Find where the given text appears and provide that cell's center as (x, y) coordinate. 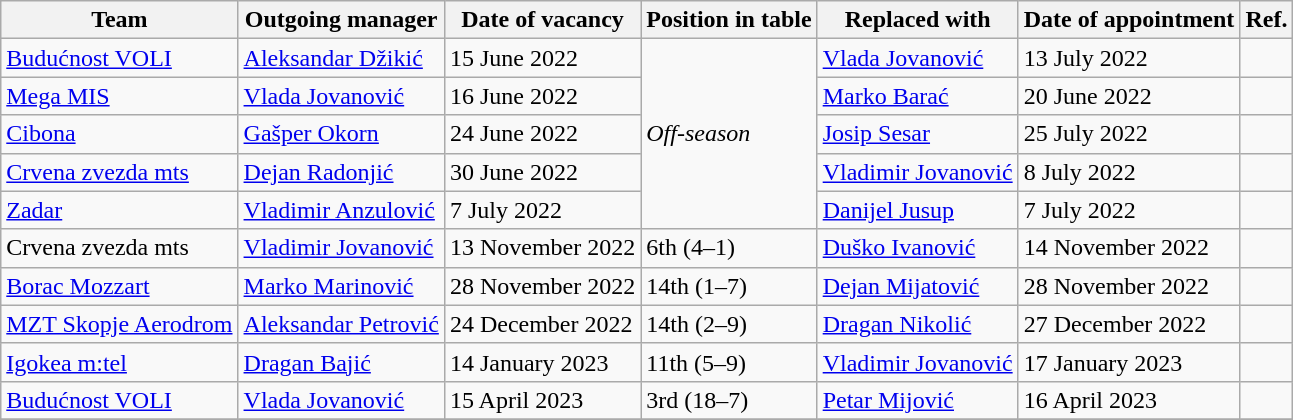
Aleksandar Džikić (341, 58)
Duško Ivanović (918, 248)
14 November 2022 (1129, 248)
25 July 2022 (1129, 134)
3rd (18–7) (729, 400)
Position in table (729, 20)
27 December 2022 (1129, 324)
30 June 2022 (542, 172)
16 April 2023 (1129, 400)
11th (5–9) (729, 362)
15 June 2022 (542, 58)
Josip Sesar (918, 134)
Replaced with (918, 20)
Borac Mozzart (120, 286)
Date of vacancy (542, 20)
17 January 2023 (1129, 362)
Date of appointment (1129, 20)
Aleksandar Petrović (341, 324)
Igokea m:tel (120, 362)
Cibona (120, 134)
6th (4–1) (729, 248)
14 January 2023 (542, 362)
Danijel Jusup (918, 210)
Mega MIS (120, 96)
Vladimir Anzulović (341, 210)
14th (1–7) (729, 286)
MZT Skopje Aerodrom (120, 324)
Gašper Okorn (341, 134)
Dragan Nikolić (918, 324)
Dragan Bajić (341, 362)
13 July 2022 (1129, 58)
Dejan Radonjić (341, 172)
Petar Mijović (918, 400)
8 July 2022 (1129, 172)
Team (120, 20)
14th (2–9) (729, 324)
Dejan Mijatović (918, 286)
Ref. (1266, 20)
24 June 2022 (542, 134)
Outgoing manager (341, 20)
Off-season (729, 134)
13 November 2022 (542, 248)
Marko Barać (918, 96)
16 June 2022 (542, 96)
Marko Marinović (341, 286)
15 April 2023 (542, 400)
Zadar (120, 210)
24 December 2022 (542, 324)
20 June 2022 (1129, 96)
